Scan for the cell matching the given text and deliver its [x, y] coordinate at center. 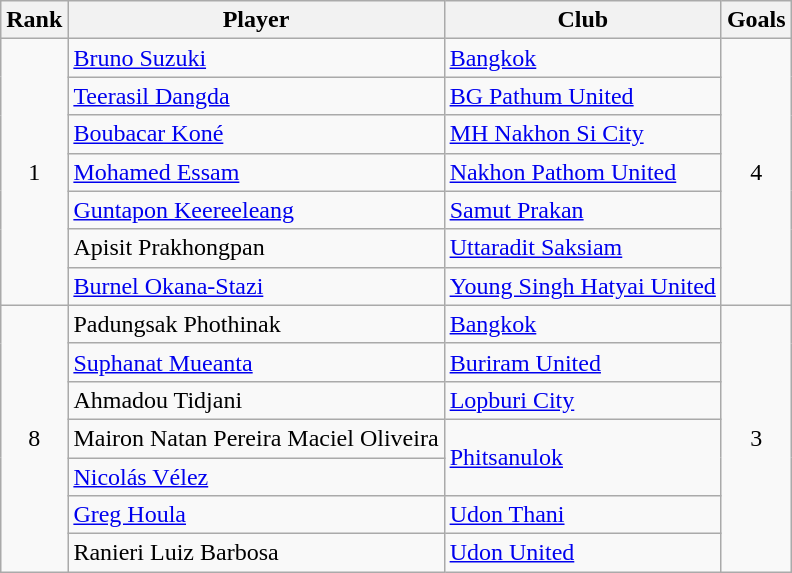
Burnel Okana-Stazi [256, 286]
Samut Prakan [582, 210]
Lopburi City [582, 400]
Mairon Natan Pereira Maciel Oliveira [256, 438]
Mohamed Essam [256, 172]
Goals [756, 20]
Suphanat Mueanta [256, 362]
Teerasil Dangda [256, 96]
Phitsanulok [582, 457]
Guntapon Keereeleang [256, 210]
Nakhon Pathom United [582, 172]
1 [34, 172]
Padungsak Phothinak [256, 324]
4 [756, 172]
MH Nakhon Si City [582, 134]
8 [34, 438]
Boubacar Koné [256, 134]
Bruno Suzuki [256, 58]
Udon Thani [582, 515]
Udon United [582, 553]
Uttaradit Saksiam [582, 248]
Club [582, 20]
Buriram United [582, 362]
Ahmadou Tidjani [256, 400]
Nicolás Vélez [256, 477]
Greg Houla [256, 515]
Rank [34, 20]
Ranieri Luiz Barbosa [256, 553]
Player [256, 20]
BG Pathum United [582, 96]
Young Singh Hatyai United [582, 286]
Apisit Prakhongpan [256, 248]
3 [756, 438]
